Determine the (x, y) coordinate at the center of the cell enclosing the given text.  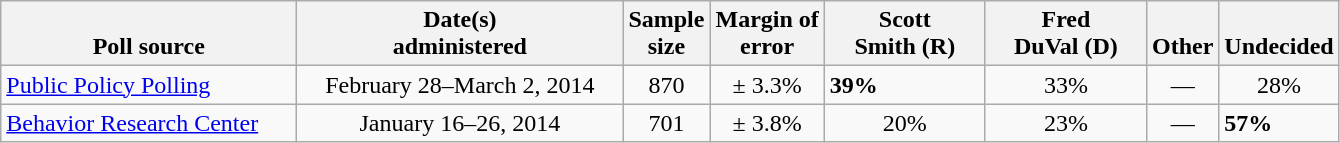
± 3.3% (767, 85)
Poll source (149, 34)
Samplesize (666, 34)
Date(s)administered (460, 34)
Public Policy Polling (149, 85)
23% (1066, 123)
28% (1279, 85)
20% (904, 123)
January 16–26, 2014 (460, 123)
Behavior Research Center (149, 123)
February 28–March 2, 2014 (460, 85)
Undecided (1279, 34)
Margin oferror (767, 34)
39% (904, 85)
701 (666, 123)
33% (1066, 85)
FredDuVal (D) (1066, 34)
± 3.8% (767, 123)
Other (1182, 34)
870 (666, 85)
57% (1279, 123)
ScottSmith (R) (904, 34)
